Output the (X, Y) coordinate of the center of the cell containing the given text.  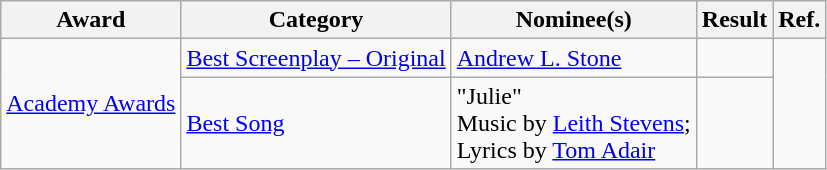
Ref. (800, 20)
Best Screenplay – Original (316, 58)
Category (316, 20)
Best Song (316, 123)
Nominee(s) (574, 20)
Award (91, 20)
Academy Awards (91, 104)
"Julie" Music by Leith Stevens; Lyrics by Tom Adair (574, 123)
Result (734, 20)
Andrew L. Stone (574, 58)
